Scan for the cell matching the given text and deliver its [x, y] coordinate at center. 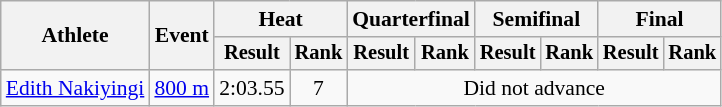
2:03.55 [252, 88]
Quarterfinal [411, 19]
Athlete [76, 36]
Did not advance [534, 88]
Heat [280, 19]
7 [319, 88]
Event [182, 36]
Semifinal [536, 19]
800 m [182, 88]
Edith Nakiyingi [76, 88]
Final [660, 19]
